Find where the given text appears and provide that cell's center as (x, y) coordinate. 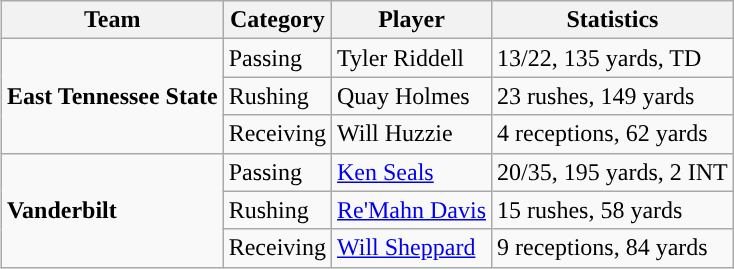
Re'Mahn Davis (412, 210)
Category (277, 20)
Quay Holmes (412, 96)
Player (412, 20)
East Tennessee State (112, 96)
15 rushes, 58 yards (613, 210)
20/35, 195 yards, 2 INT (613, 172)
13/22, 135 yards, TD (613, 58)
Will Huzzie (412, 134)
Statistics (613, 20)
23 rushes, 149 yards (613, 96)
Vanderbilt (112, 210)
Ken Seals (412, 172)
4 receptions, 62 yards (613, 134)
Team (112, 20)
Tyler Riddell (412, 58)
9 receptions, 84 yards (613, 248)
Will Sheppard (412, 248)
